Output the (X, Y) coordinate of the center of the cell containing the given text.  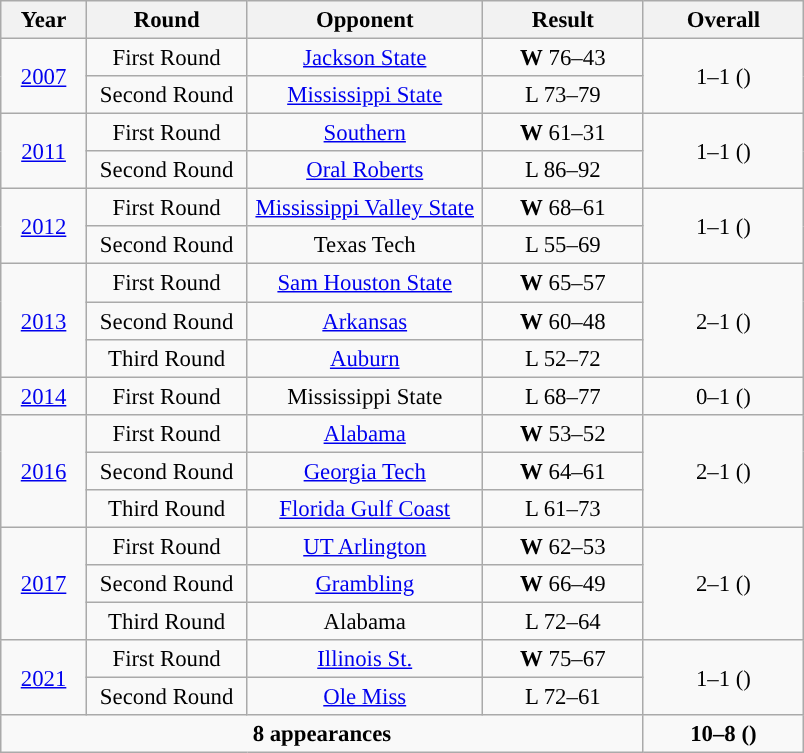
Jackson State (365, 58)
Oral Roberts (365, 170)
Texas Tech (365, 245)
10–8 () (724, 734)
L 55–69 (564, 245)
W 66–49 (564, 584)
W 61–31 (564, 133)
Sam Houston State (365, 283)
W 64–61 (564, 471)
UT Arlington (365, 546)
2016 (44, 470)
Illinois St. (365, 659)
2014 (44, 396)
2021 (44, 678)
L 68–77 (564, 396)
Southern (365, 133)
8 appearances (322, 734)
0–1 () (724, 396)
Result (564, 20)
L 61–73 (564, 509)
2011 (44, 152)
W 76–43 (564, 58)
W 75–67 (564, 659)
W 62–53 (564, 546)
W 53–52 (564, 433)
Auburn (365, 358)
W 65–57 (564, 283)
L 52–72 (564, 358)
L 72–64 (564, 621)
Ole Miss (365, 697)
Grambling (365, 584)
Mississippi Valley State (365, 208)
L 86–92 (564, 170)
Florida Gulf Coast (365, 509)
W 60–48 (564, 321)
L 72–61 (564, 697)
2012 (44, 226)
Arkansas (365, 321)
2017 (44, 584)
W 68–61 (564, 208)
Round (166, 20)
2013 (44, 320)
Opponent (365, 20)
2007 (44, 76)
Year (44, 20)
Overall (724, 20)
L 73–79 (564, 95)
Georgia Tech (365, 471)
